Locate the cell with the specified text and output its (x, y) center coordinate. 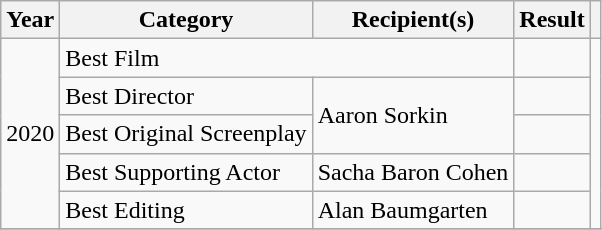
Sacha Baron Cohen (413, 172)
Best Original Screenplay (186, 134)
Recipient(s) (413, 20)
Best Supporting Actor (186, 172)
Result (552, 20)
Year (30, 20)
Best Editing (186, 210)
2020 (30, 134)
Best Director (186, 96)
Alan Baumgarten (413, 210)
Aaron Sorkin (413, 115)
Best Film (287, 58)
Category (186, 20)
